Pinpoint the cell where the given text exists, returning its [X, Y] midpoint coordinate. 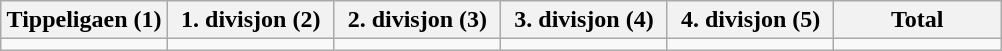
Total [918, 20]
Tippeligaen (1) [84, 20]
1. divisjon (2) [250, 20]
4. divisjon (5) [750, 20]
2. divisjon (3) [418, 20]
3. divisjon (4) [584, 20]
